Return [x, y] of the center of cell containing provided text 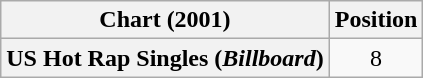
8 [376, 58]
US Hot Rap Singles (Billboard) [165, 58]
Position [376, 20]
Chart (2001) [165, 20]
